Pinpoint the cell where the given text exists, returning its [X, Y] midpoint coordinate. 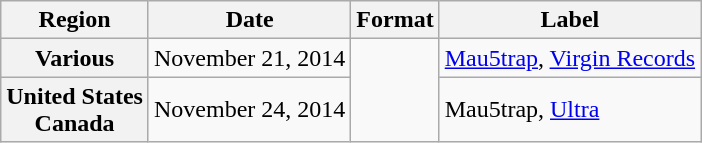
Mau5trap, Ultra [570, 110]
United States Canada [75, 110]
Date [249, 20]
November 24, 2014 [249, 110]
Region [75, 20]
November 21, 2014 [249, 58]
Various [75, 58]
Label [570, 20]
Format [395, 20]
Mau5trap, Virgin Records [570, 58]
